Search for the cell housing the specified text and yield its (x, y) center coordinate. 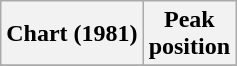
Chart (1981) (72, 34)
Peakposition (189, 34)
